Extract the [x, y] coordinate from the center of the cell holding the provided text.  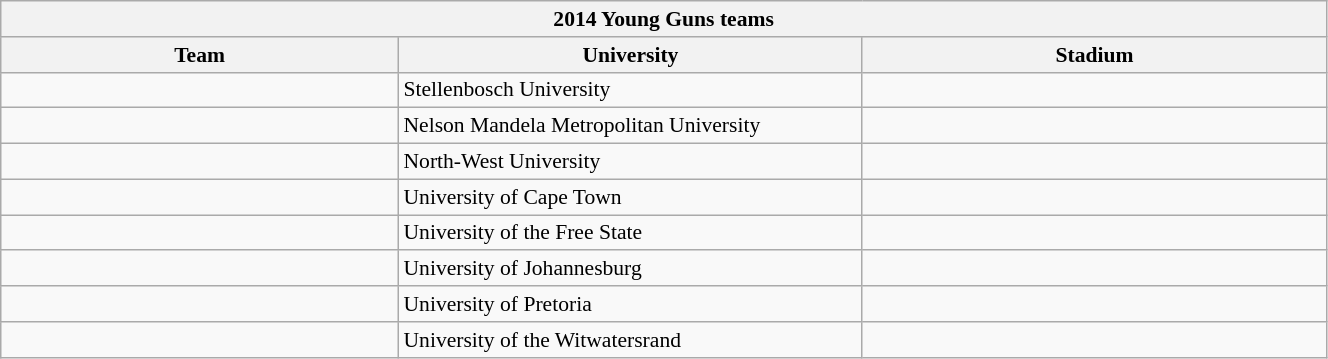
Stellenbosch University [630, 90]
University of the Free State [630, 233]
2014 Young Guns teams [664, 19]
University of Johannesburg [630, 269]
University of Cape Town [630, 197]
Team [200, 55]
University of Pretoria [630, 304]
North-West University [630, 162]
Nelson Mandela Metropolitan University [630, 126]
Stadium [1094, 55]
University [630, 55]
University of the Witwatersrand [630, 340]
